Identify which cell holds the provided text, then report its [x, y] central coordinate. 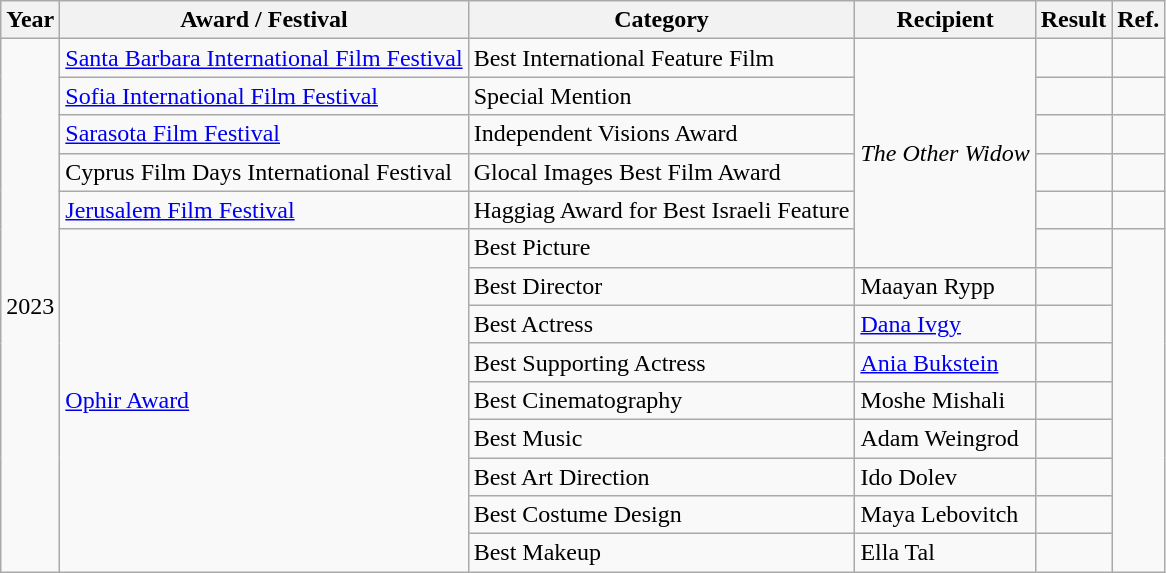
Best Art Direction [662, 477]
Best Actress [662, 324]
Ophir Award [264, 400]
Moshe Mishali [945, 400]
Sarasota Film Festival [264, 134]
Ido Dolev [945, 477]
Best Supporting Actress [662, 362]
Best Director [662, 286]
Santa Barbara International Film Festival [264, 58]
The Other Widow [945, 153]
Best Cinematography [662, 400]
Best International Feature Film [662, 58]
Best Music [662, 438]
Year [30, 20]
Special Mention [662, 96]
Glocal Images Best Film Award [662, 172]
2023 [30, 306]
Best Makeup [662, 553]
Cyprus Film Days International Festival [264, 172]
Adam Weingrod [945, 438]
Jerusalem Film Festival [264, 210]
Award / Festival [264, 20]
Dana Ivgy [945, 324]
Recipient [945, 20]
Maayan Rypp [945, 286]
Best Picture [662, 248]
Result [1073, 20]
Ania Bukstein [945, 362]
Sofia International Film Festival [264, 96]
Independent Visions Award [662, 134]
Ella Tal [945, 553]
Category [662, 20]
Ref. [1138, 20]
Haggiag Award for Best Israeli Feature [662, 210]
Maya Lebovitch [945, 515]
Best Costume Design [662, 515]
